Provide the [x, y] coordinate of the cell's center where the given text is located.  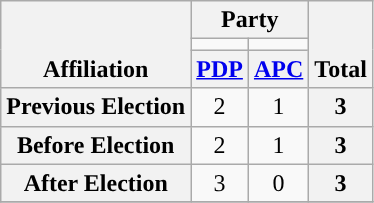
APC [278, 69]
PDP [220, 69]
Party [250, 20]
0 [278, 183]
Previous Election [96, 107]
Affiliation [96, 44]
After Election [96, 183]
Total [341, 44]
Before Election [96, 145]
